Return the (x, y) coordinate for the center point of the cell that contains the specified text.  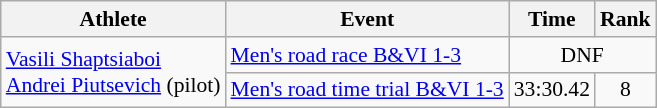
8 (626, 90)
Vasili Shaptsiaboi Andrei Piutsevich (pilot) (114, 72)
Men's road time trial B&VI 1-3 (368, 90)
DNF (582, 55)
Time (552, 19)
Event (368, 19)
Men's road race B&VI 1-3 (368, 55)
33:30.42 (552, 90)
Rank (626, 19)
Athlete (114, 19)
